Return [x, y] of the center of cell containing provided text 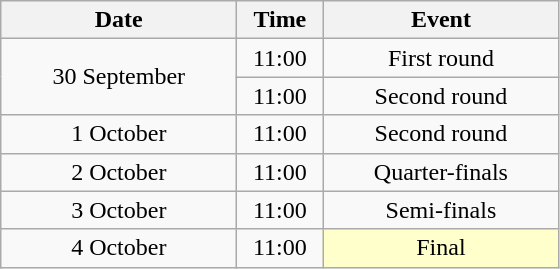
4 October [119, 248]
Time [280, 20]
Semi-finals [441, 210]
2 October [119, 172]
Quarter-finals [441, 172]
Date [119, 20]
Final [441, 248]
3 October [119, 210]
1 October [119, 134]
First round [441, 58]
Event [441, 20]
30 September [119, 77]
